Capture the cell that displays the provided text and extract its [X, Y] central coordinate. 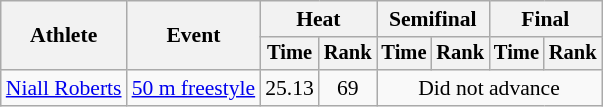
Final [545, 19]
Event [194, 36]
50 m freestyle [194, 88]
Semifinal [432, 19]
Did not advance [488, 88]
Athlete [64, 36]
25.13 [290, 88]
69 [348, 88]
Niall Roberts [64, 88]
Heat [318, 19]
